Scan for the cell matching the given text and deliver its [X, Y] coordinate at center. 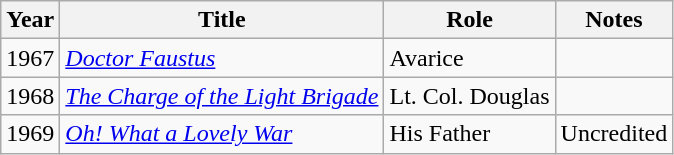
The Charge of the Light Brigade [222, 96]
1967 [30, 58]
His Father [470, 134]
1968 [30, 96]
Role [470, 20]
Oh! What a Lovely War [222, 134]
1969 [30, 134]
Uncredited [614, 134]
Title [222, 20]
Lt. Col. Douglas [470, 96]
Notes [614, 20]
Doctor Faustus [222, 58]
Year [30, 20]
Avarice [470, 58]
